Identify which cell holds the provided text, then report its [X, Y] central coordinate. 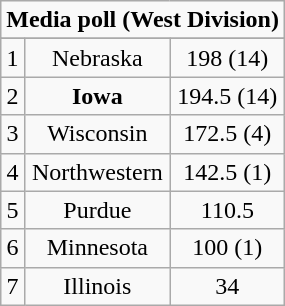
Iowa [97, 96]
198 (14) [227, 58]
3 [13, 134]
110.5 [227, 210]
Northwestern [97, 172]
6 [13, 248]
1 [13, 58]
34 [227, 286]
Media poll (West Division) [143, 20]
142.5 (1) [227, 172]
194.5 (14) [227, 96]
Illinois [97, 286]
100 (1) [227, 248]
5 [13, 210]
2 [13, 96]
7 [13, 286]
4 [13, 172]
Minnesota [97, 248]
172.5 (4) [227, 134]
Wisconsin [97, 134]
Nebraska [97, 58]
Purdue [97, 210]
